Locate the cell with the specified text and output its [X, Y] center coordinate. 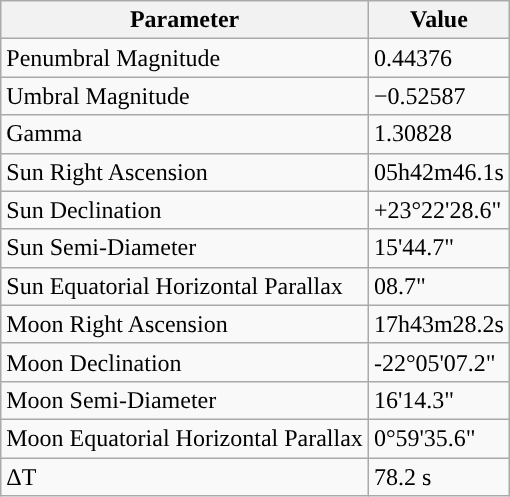
Sun Declination [185, 210]
-22°05'07.2" [438, 362]
Moon Semi-Diameter [185, 400]
08.7" [438, 286]
16'14.3" [438, 400]
0.44376 [438, 58]
Sun Equatorial Horizontal Parallax [185, 286]
Sun Semi-Diameter [185, 248]
17h43m28.2s [438, 324]
Moon Right Ascension [185, 324]
Moon Declination [185, 362]
ΔT [185, 477]
05h42m46.1s [438, 172]
1.30828 [438, 134]
Penumbral Magnitude [185, 58]
Value [438, 20]
Gamma [185, 134]
Umbral Magnitude [185, 96]
Sun Right Ascension [185, 172]
Parameter [185, 20]
−0.52587 [438, 96]
Moon Equatorial Horizontal Parallax [185, 438]
78.2 s [438, 477]
+23°22'28.6" [438, 210]
15'44.7" [438, 248]
0°59'35.6" [438, 438]
